Locate the cell with the specified text and output its [x, y] center coordinate. 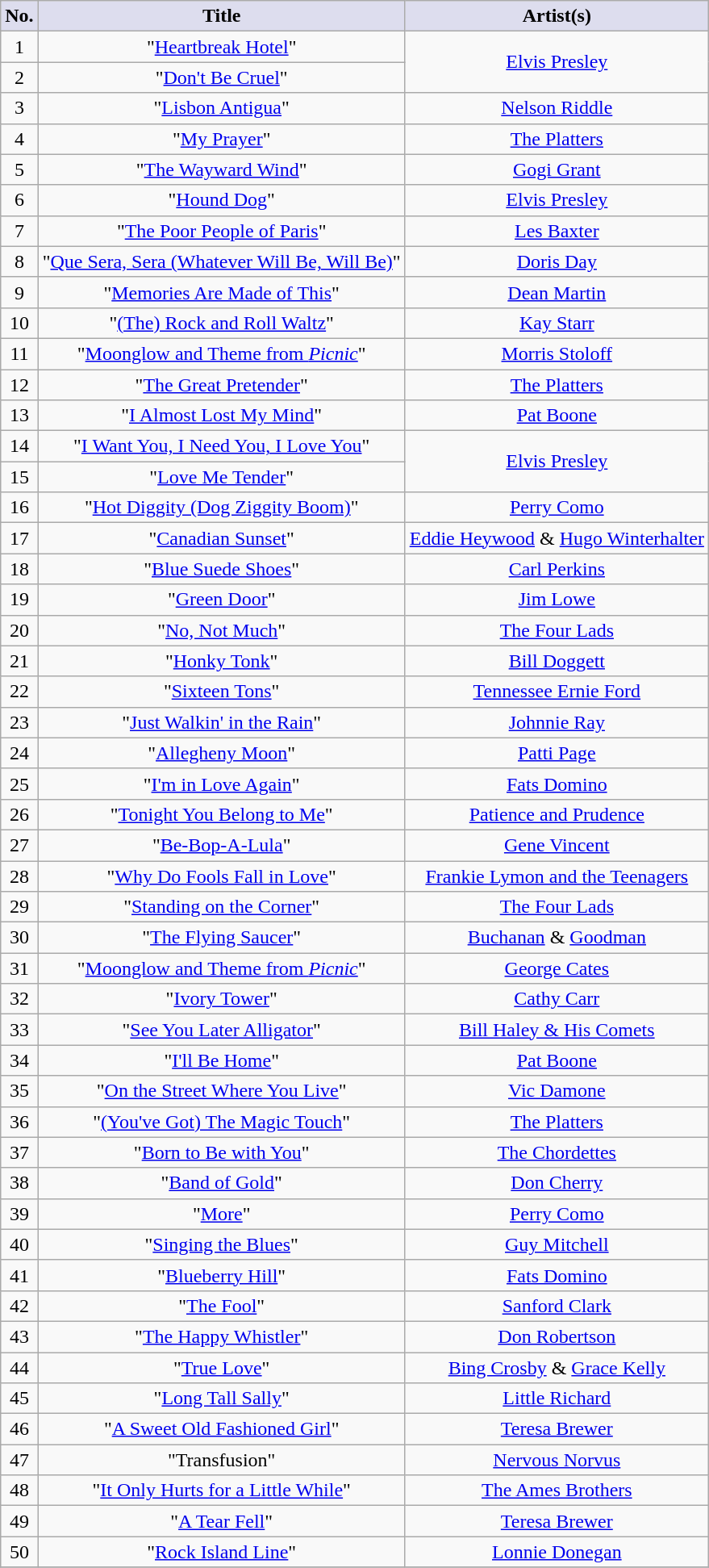
46 [19, 1429]
"A Sweet Old Fashioned Girl" [221, 1429]
Bill Haley & His Comets [557, 1030]
"Honky Tonk" [221, 661]
12 [19, 385]
"I'm in Love Again" [221, 784]
"I'll Be Home" [221, 1060]
7 [19, 231]
14 [19, 446]
"The Poor People of Paris" [221, 231]
"Rock Island Line" [221, 1552]
"More" [221, 1214]
35 [19, 1091]
"Born to Be with You" [221, 1152]
Cathy Carr [557, 999]
"Be-Bop-A-Lula" [221, 845]
"Just Walkin' in the Rain" [221, 722]
"The Fool" [221, 1306]
10 [19, 323]
Eddie Heywood & Hugo Winterhalter [557, 538]
38 [19, 1183]
Lonnie Donegan [557, 1552]
"The Great Pretender" [221, 385]
"See You Later Alligator" [221, 1030]
Kay Starr [557, 323]
Jim Lowe [557, 600]
39 [19, 1214]
"Sixteen Tons" [221, 692]
"Don't Be Cruel" [221, 77]
Little Richard [557, 1399]
25 [19, 784]
"No, Not Much" [221, 630]
Buchanan & Goodman [557, 938]
"My Prayer" [221, 139]
"Que Sera, Sera (Whatever Will Be, Will Be)" [221, 261]
Title [221, 16]
Nelson Riddle [557, 108]
49 [19, 1521]
40 [19, 1244]
The Ames Brothers [557, 1491]
Patience and Prudence [557, 814]
"Standing on the Corner" [221, 907]
"Blue Suede Shoes" [221, 569]
21 [19, 661]
28 [19, 876]
"It Only Hurts for a Little While" [221, 1491]
"Green Door" [221, 600]
47 [19, 1460]
33 [19, 1030]
"The Flying Saucer" [221, 938]
"(You've Got) The Magic Touch" [221, 1122]
41 [19, 1275]
Carl Perkins [557, 569]
29 [19, 907]
The Chordettes [557, 1152]
44 [19, 1368]
24 [19, 753]
"A Tear Fell" [221, 1521]
36 [19, 1122]
17 [19, 538]
22 [19, 692]
"Band of Gold" [221, 1183]
"Hot Diggity (Dog Ziggity Boom)" [221, 508]
50 [19, 1552]
"Singing the Blues" [221, 1244]
Gogi Grant [557, 169]
George Cates [557, 968]
48 [19, 1491]
1 [19, 47]
Johnnie Ray [557, 722]
Artist(s) [557, 16]
20 [19, 630]
Sanford Clark [557, 1306]
3 [19, 108]
31 [19, 968]
9 [19, 292]
Guy Mitchell [557, 1244]
23 [19, 722]
"The Happy Whistler" [221, 1336]
Dean Martin [557, 292]
Les Baxter [557, 231]
"Hound Dog" [221, 200]
"The Wayward Wind" [221, 169]
Patti Page [557, 753]
26 [19, 814]
Bing Crosby & Grace Kelly [557, 1368]
"I Almost Lost My Mind" [221, 416]
13 [19, 416]
8 [19, 261]
"On the Street Where You Live" [221, 1091]
30 [19, 938]
6 [19, 200]
Tennessee Ernie Ford [557, 692]
18 [19, 569]
"Tonight You Belong to Me" [221, 814]
Nervous Norvus [557, 1460]
15 [19, 477]
43 [19, 1336]
"Heartbreak Hotel" [221, 47]
2 [19, 77]
"Ivory Tower" [221, 999]
37 [19, 1152]
"Memories Are Made of This" [221, 292]
"(The) Rock and Roll Waltz" [221, 323]
"Love Me Tender" [221, 477]
"Long Tall Sally" [221, 1399]
5 [19, 169]
"Lisbon Antigua" [221, 108]
"Allegheny Moon" [221, 753]
Doris Day [557, 261]
Vic Damone [557, 1091]
No. [19, 16]
Morris Stoloff [557, 353]
27 [19, 845]
42 [19, 1306]
"Transfusion" [221, 1460]
Bill Doggett [557, 661]
"Why Do Fools Fall in Love" [221, 876]
4 [19, 139]
32 [19, 999]
"Canadian Sunset" [221, 538]
"I Want You, I Need You, I Love You" [221, 446]
Don Robertson [557, 1336]
45 [19, 1399]
Don Cherry [557, 1183]
Gene Vincent [557, 845]
19 [19, 600]
11 [19, 353]
16 [19, 508]
"True Love" [221, 1368]
"Blueberry Hill" [221, 1275]
Frankie Lymon and the Teenagers [557, 876]
34 [19, 1060]
